Return [X, Y] of the center of cell containing provided text 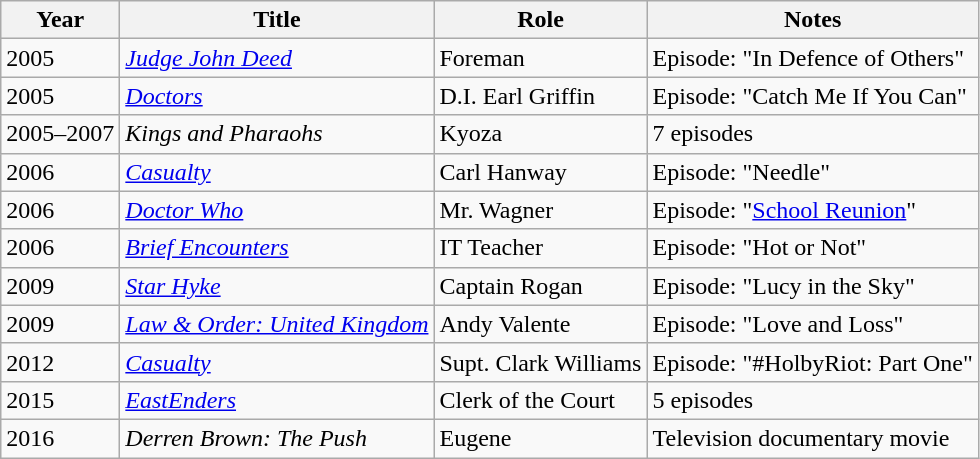
Episode: "Hot or Not" [812, 248]
Andy Valente [540, 324]
Star Hyke [277, 286]
Episode: "Lucy in the Sky" [812, 286]
7 episodes [812, 134]
IT Teacher [540, 248]
EastEnders [277, 400]
Kyoza [540, 134]
Derren Brown: The Push [277, 438]
Brief Encounters [277, 248]
Supt. Clark Williams [540, 362]
Doctors [277, 96]
2016 [60, 438]
5 episodes [812, 400]
Law & Order: United Kingdom [277, 324]
Kings and Pharaohs [277, 134]
Doctor Who [277, 210]
Judge John Deed [277, 58]
Episode: "School Reunion" [812, 210]
2012 [60, 362]
Television documentary movie [812, 438]
Notes [812, 20]
Episode: "Catch Me If You Can" [812, 96]
Captain Rogan [540, 286]
Episode: "Love and Loss" [812, 324]
Year [60, 20]
D.I. Earl Griffin [540, 96]
Carl Hanway [540, 172]
Mr. Wagner [540, 210]
Clerk of the Court [540, 400]
Episode: "In Defence of Others" [812, 58]
Title [277, 20]
Episode: "Needle" [812, 172]
Role [540, 20]
2005–2007 [60, 134]
Eugene [540, 438]
Foreman [540, 58]
2015 [60, 400]
Episode: "#HolbyRiot: Part One" [812, 362]
